Output the [x, y] coordinate of the center of the cell containing the given text.  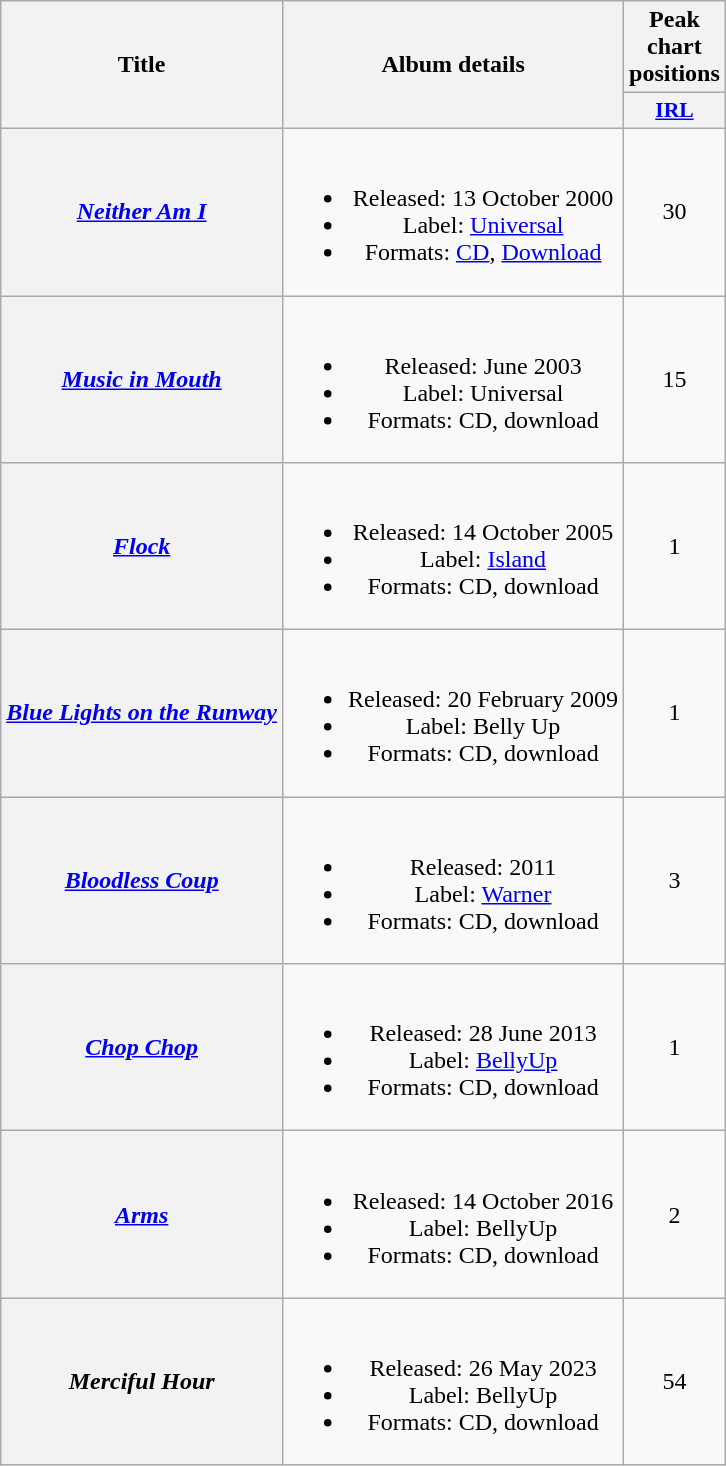
Released: 14 October 2016Label: BellyUpFormats: CD, download [454, 1214]
Released: 20 February 2009Label: Belly UpFormats: CD, download [454, 714]
2 [675, 1214]
Released: 26 May 2023Label: BellyUpFormats: CD, download [454, 1382]
Title [142, 65]
Released: 2011Label: WarnerFormats: CD, download [454, 880]
Merciful Hour [142, 1382]
Album details [454, 65]
Released: 14 October 2005Label: IslandFormats: CD, download [454, 546]
3 [675, 880]
30 [675, 212]
Released: 28 June 2013Label: BellyUpFormats: CD, download [454, 1048]
Blue Lights on the Runway [142, 714]
Neither Am I [142, 212]
Released: 13 October 2000Label: UniversalFormats: CD, Download [454, 212]
15 [675, 380]
Released: June 2003Label: UniversalFormats: CD, download [454, 380]
IRL [675, 111]
54 [675, 1382]
Music in Mouth [142, 380]
Arms [142, 1214]
Flock [142, 546]
Bloodless Coup [142, 880]
Chop Chop [142, 1048]
Peak chart positions [675, 47]
